Provide the (X, Y) coordinate of the cell's center where the given text is located.  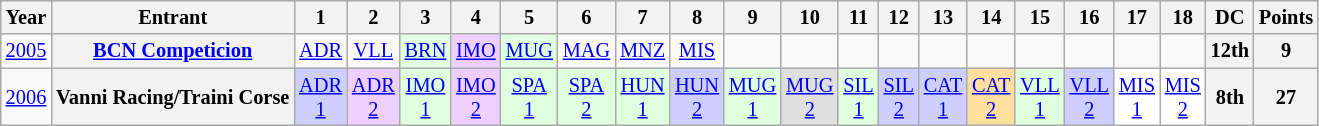
ADR1 (320, 97)
1 (320, 17)
MUG1 (752, 97)
5 (530, 17)
MNZ (642, 51)
8th (1230, 97)
2005 (26, 51)
CAT1 (943, 97)
15 (1040, 17)
Year (26, 17)
MIS2 (1183, 97)
IMO1 (426, 97)
27 (1286, 97)
17 (1137, 17)
12 (899, 17)
SIL2 (899, 97)
VLL2 (1090, 97)
SPA1 (530, 97)
IMO (476, 51)
MIS1 (1137, 97)
IMO2 (476, 97)
14 (991, 17)
MUG (530, 51)
2 (374, 17)
4 (476, 17)
DC (1230, 17)
SPA2 (586, 97)
MAG (586, 51)
12th (1230, 51)
VLL (374, 51)
CAT2 (991, 97)
MIS (697, 51)
7 (642, 17)
ADR (320, 51)
MUG2 (810, 97)
2006 (26, 97)
SIL1 (858, 97)
BCN Competicion (172, 51)
3 (426, 17)
18 (1183, 17)
6 (586, 17)
VLL1 (1040, 97)
16 (1090, 17)
HUN2 (697, 97)
BRN (426, 51)
HUN1 (642, 97)
Entrant (172, 17)
Vanni Racing/Traini Corse (172, 97)
8 (697, 17)
Points (1286, 17)
10 (810, 17)
11 (858, 17)
ADR2 (374, 97)
13 (943, 17)
